Determine the [X, Y] coordinate at the center of the cell enclosing the given text.  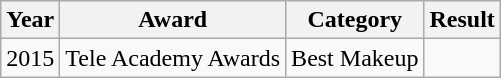
2015 [30, 58]
Award [173, 20]
Best Makeup [355, 58]
Result [462, 20]
Category [355, 20]
Tele Academy Awards [173, 58]
Year [30, 20]
